From the cell containing the given text, extract its center point as (X, Y) coordinate. 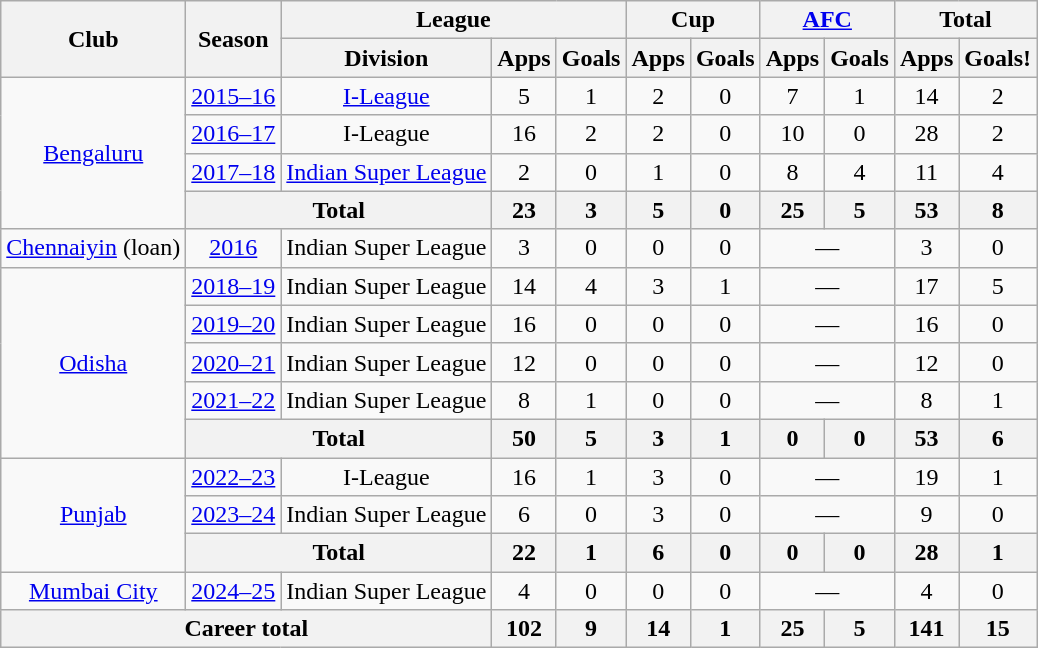
15 (998, 629)
2016 (234, 248)
2022–23 (234, 477)
141 (926, 629)
Goals! (998, 58)
2017–18 (234, 172)
Bengaluru (94, 153)
7 (792, 96)
19 (926, 477)
AFC (827, 20)
Punjab (94, 515)
17 (926, 286)
Club (94, 39)
Season (234, 39)
11 (926, 172)
102 (524, 629)
2015–16 (234, 96)
Division (386, 58)
Career total (246, 629)
2024–25 (234, 591)
Chennaiyin (loan) (94, 248)
2018–19 (234, 286)
2021–22 (234, 400)
22 (524, 553)
2016–17 (234, 134)
Mumbai City (94, 591)
50 (524, 438)
2023–24 (234, 515)
23 (524, 210)
2019–20 (234, 324)
10 (792, 134)
2020–21 (234, 362)
Cup (693, 20)
Odisha (94, 362)
League (454, 20)
